Output the (X, Y) coordinate of the center of the cell containing the given text.  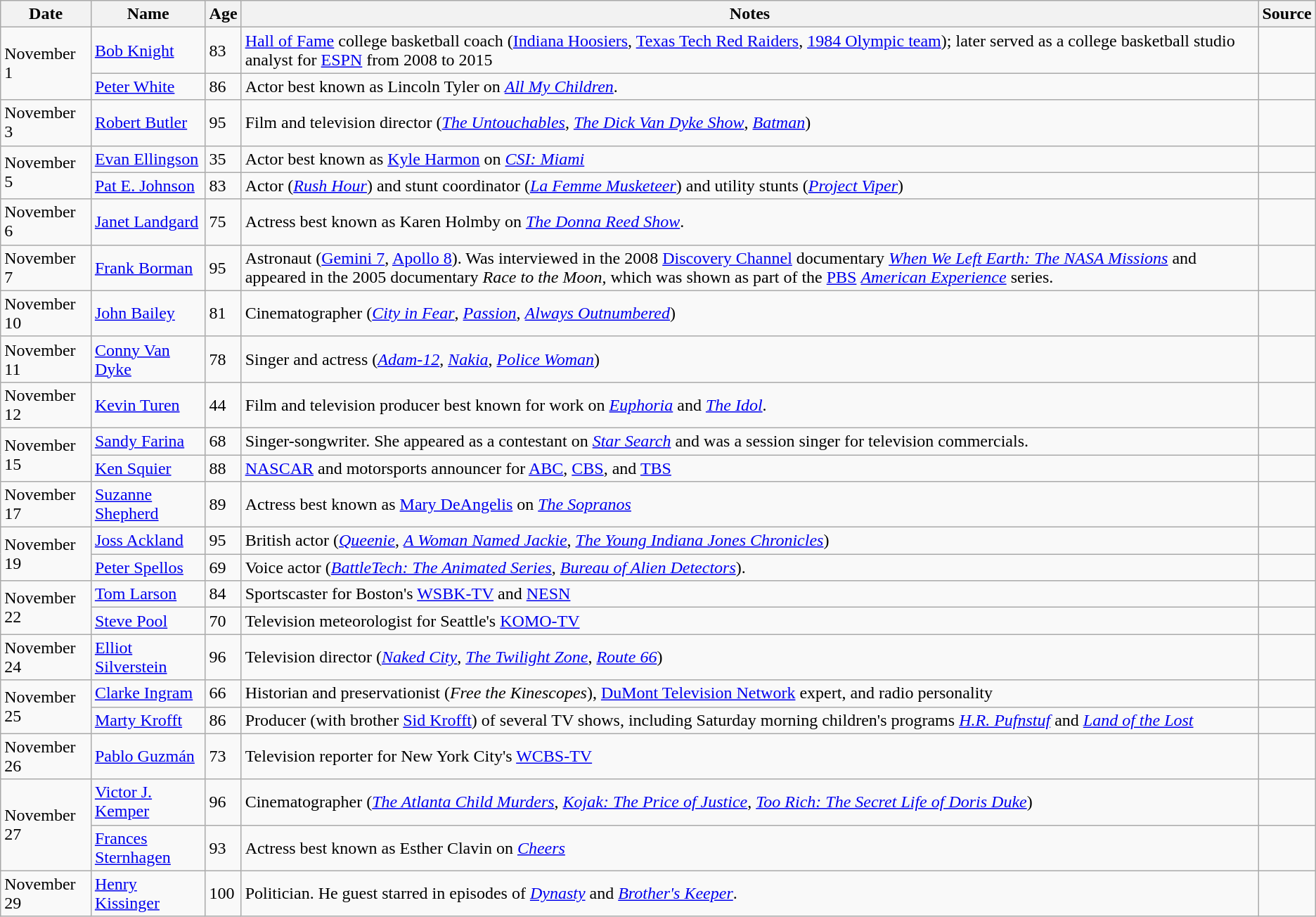
Sandy Farina (148, 441)
89 (224, 505)
November 6 (46, 222)
Producer (with brother Sid Krofft) of several TV shows, including Saturday morning children's programs H.R. Pufnstuf and Land of the Lost (749, 720)
Actress best known as Mary DeAngelis on The Sopranos (749, 505)
November 19 (46, 554)
Actor (Rush Hour) and stunt coordinator (La Femme Musketeer) and utility stunts (Project Viper) (749, 186)
Cinematographer (The Atlanta Child Murders, Kojak: The Price of Justice, Too Rich: The Secret Life of Doris Duke) (749, 802)
November 24 (46, 657)
Conny Van Dyke (148, 359)
Actor best known as Kyle Harmon on CSI: Miami (749, 159)
88 (224, 468)
Evan Ellingson (148, 159)
Film and television producer best known for work on Euphoria and The Idol. (749, 405)
44 (224, 405)
November 29 (46, 893)
Frances Sternhagen (148, 848)
Henry Kissinger (148, 893)
November 3 (46, 122)
35 (224, 159)
Source (1286, 14)
Ken Squier (148, 468)
November 10 (46, 314)
Actor best known as Lincoln Tyler on All My Children. (749, 86)
November 1 (46, 63)
Joss Ackland (148, 541)
Victor J. Kemper (148, 802)
73 (224, 757)
Peter White (148, 86)
November 26 (46, 757)
Steve Pool (148, 621)
Singer-songwriter. She appeared as a contestant on Star Search and was a session singer for television commercials. (749, 441)
Actress best known as Esther Clavin on Cheers (749, 848)
November 25 (46, 707)
Pat E. Johnson (148, 186)
November 15 (46, 454)
Television director (Naked City, The Twilight Zone, Route 66) (749, 657)
Age (224, 14)
Actress best known as Karen Holmby on The Donna Reed Show. (749, 222)
Sportscaster for Boston's WSBK-TV and NESN (749, 594)
81 (224, 314)
100 (224, 893)
Marty Krofft (148, 720)
Clarke Ingram (148, 693)
84 (224, 594)
November 27 (46, 825)
NASCAR and motorsports announcer for ABC, CBS, and TBS (749, 468)
Tom Larson (148, 594)
Voice actor (BattleTech: The Animated Series, Bureau of Alien Detectors). (749, 567)
78 (224, 359)
66 (224, 693)
Singer and actress (Adam-12, Nakia, Police Woman) (749, 359)
Historian and preservationist (Free the Kinescopes), DuMont Television Network expert, and radio personality (749, 693)
November 7 (46, 267)
John Bailey (148, 314)
Bob Knight (148, 51)
Television reporter for New York City's WCBS-TV (749, 757)
Pablo Guzmán (148, 757)
69 (224, 567)
Robert Butler (148, 122)
British actor (Queenie, A Woman Named Jackie, The Young Indiana Jones Chronicles) (749, 541)
November 17 (46, 505)
Television meteorologist for Seattle's KOMO-TV (749, 621)
November 5 (46, 172)
Name (148, 14)
Notes (749, 14)
70 (224, 621)
75 (224, 222)
93 (224, 848)
November 11 (46, 359)
68 (224, 441)
Cinematographer (City in Fear, Passion, Always Outnumbered) (749, 314)
Film and television director (The Untouchables, The Dick Van Dyke Show, Batman) (749, 122)
Politician. He guest starred in episodes of Dynasty and Brother's Keeper. (749, 893)
Suzanne Shepherd (148, 505)
Date (46, 14)
Frank Borman (148, 267)
Kevin Turen (148, 405)
Janet Landgard (148, 222)
Elliot Silverstein (148, 657)
Peter Spellos (148, 567)
November 22 (46, 608)
November 12 (46, 405)
